Scan for the cell matching the given text and deliver its (x, y) coordinate at center. 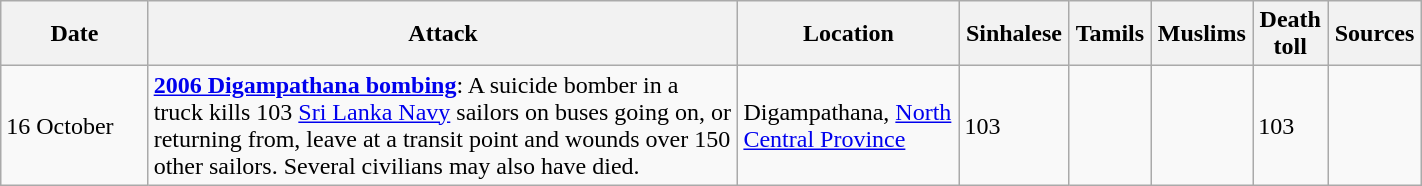
Tamils (1110, 34)
Sources (1374, 34)
Sinhalese (1014, 34)
Location (848, 34)
Muslims (1202, 34)
Attack (443, 34)
Date (74, 34)
Death toll (1290, 34)
16 October (74, 126)
Digampathana, North Central Province (848, 126)
